Search for the cell housing the specified text and yield its [x, y] center coordinate. 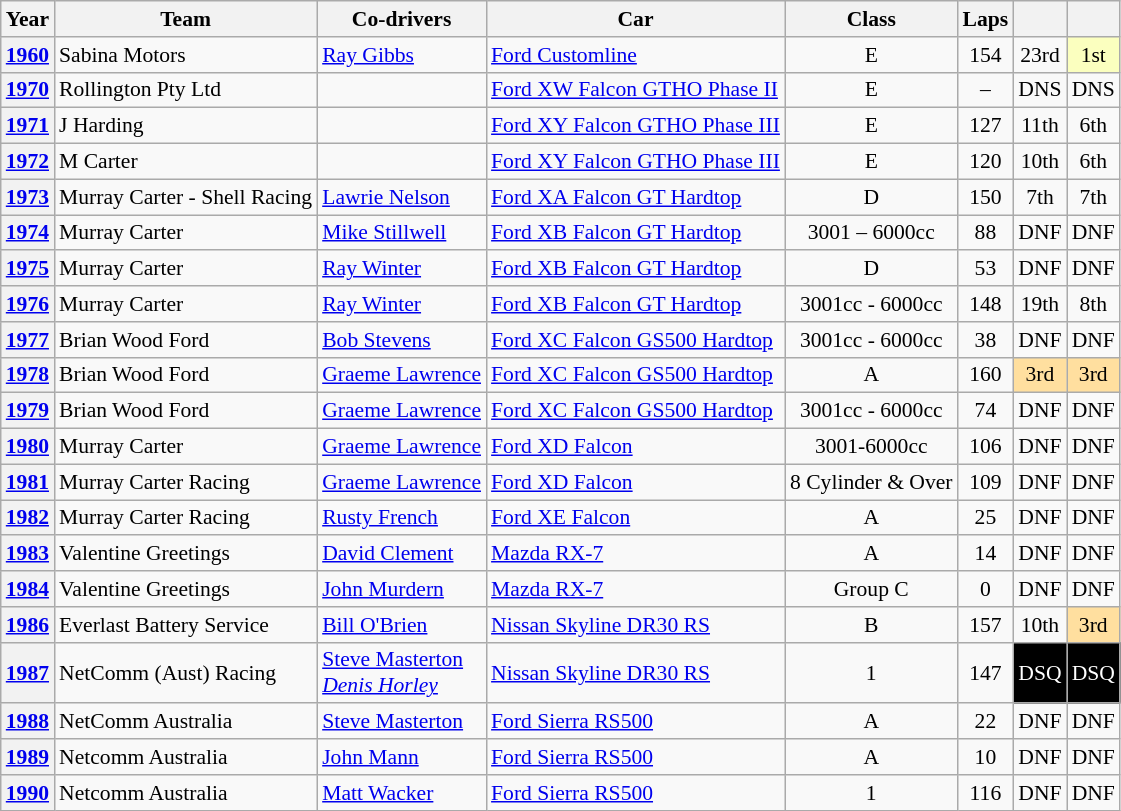
Lawrie Nelson [402, 197]
Car [636, 19]
Steve Masterton Denis Horley [402, 672]
22 [986, 722]
1986 [28, 625]
B [872, 625]
8th [1094, 304]
1973 [28, 197]
1st [1094, 55]
8 Cylinder & Over [872, 482]
120 [986, 162]
Mike Stillwell [402, 233]
19th [1040, 304]
Year [28, 19]
John Murdern [402, 589]
53 [986, 269]
Rusty French [402, 518]
148 [986, 304]
116 [986, 793]
38 [986, 340]
Ford XA Falcon GT Hardtop [636, 197]
Bob Stevens [402, 340]
Class [872, 19]
1983 [28, 554]
Laps [986, 19]
1982 [28, 518]
Ray Gibbs [402, 55]
11th [1040, 126]
M Carter [186, 162]
1960 [28, 55]
25 [986, 518]
23rd [1040, 55]
1976 [28, 304]
Everlast Battery Service [186, 625]
Murray Carter - Shell Racing [186, 197]
1987 [28, 672]
1981 [28, 482]
154 [986, 55]
1980 [28, 447]
1975 [28, 269]
1990 [28, 793]
74 [986, 411]
10 [986, 757]
Bill O'Brien [402, 625]
157 [986, 625]
160 [986, 375]
1978 [28, 375]
Team [186, 19]
109 [986, 482]
127 [986, 126]
1971 [28, 126]
1977 [28, 340]
3001 – 6000cc [872, 233]
NetComm Australia [186, 722]
Sabina Motors [186, 55]
3001-6000cc [872, 447]
Ford XE Falcon [636, 518]
NetComm (Aust) Racing [186, 672]
1974 [28, 233]
1989 [28, 757]
1970 [28, 90]
John Mann [402, 757]
106 [986, 447]
Co-drivers [402, 19]
1979 [28, 411]
1972 [28, 162]
J Harding [186, 126]
147 [986, 672]
1988 [28, 722]
88 [986, 233]
Ford Customline [636, 55]
1984 [28, 589]
150 [986, 197]
Group C [872, 589]
Ford XW Falcon GTHO Phase II [636, 90]
Steve Masterton [402, 722]
Matt Wacker [402, 793]
– [986, 90]
0 [986, 589]
Rollington Pty Ltd [186, 90]
David Clement [402, 554]
14 [986, 554]
